Capture the cell that displays the provided text and extract its [X, Y] central coordinate. 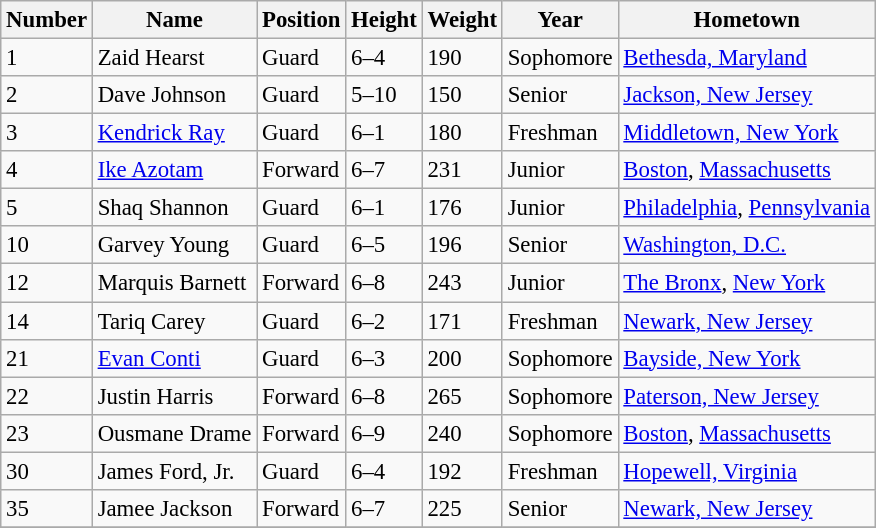
Washington, D.C. [746, 245]
The Bronx, New York [746, 283]
5 [47, 208]
Zaid Hearst [174, 58]
Bethesda, Maryland [746, 58]
1 [47, 58]
Marquis Barnett [174, 283]
Bayside, New York [746, 358]
22 [47, 396]
Dave Johnson [174, 95]
Shaq Shannon [174, 208]
171 [462, 321]
Hometown [746, 20]
Position [302, 20]
Name [174, 20]
240 [462, 433]
231 [462, 170]
14 [47, 321]
192 [462, 471]
Jackson, New Jersey [746, 95]
Kendrick Ray [174, 133]
6–3 [384, 358]
30 [47, 471]
200 [462, 358]
265 [462, 396]
243 [462, 283]
10 [47, 245]
180 [462, 133]
Philadelphia, Pennsylvania [746, 208]
2 [47, 95]
Middletown, New York [746, 133]
Year [560, 20]
21 [47, 358]
35 [47, 509]
Tariq Carey [174, 321]
Height [384, 20]
6–5 [384, 245]
150 [462, 95]
Justin Harris [174, 396]
5–10 [384, 95]
Weight [462, 20]
3 [47, 133]
Garvey Young [174, 245]
Jamee Jackson [174, 509]
176 [462, 208]
12 [47, 283]
6–9 [384, 433]
Paterson, New Jersey [746, 396]
196 [462, 245]
Number [47, 20]
190 [462, 58]
6–2 [384, 321]
23 [47, 433]
Ousmane Drame [174, 433]
Hopewell, Virginia [746, 471]
225 [462, 509]
Evan Conti [174, 358]
4 [47, 170]
James Ford, Jr. [174, 471]
Ike Azotam [174, 170]
